Scan for the cell matching the given text and deliver its (x, y) coordinate at center. 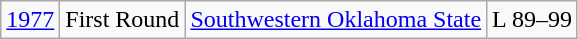
L 89–99 (532, 20)
1977 (30, 20)
Southwestern Oklahoma State (336, 20)
First Round (122, 20)
